For the text-containing cell, return its midpoint in (X, Y) coordinate format. 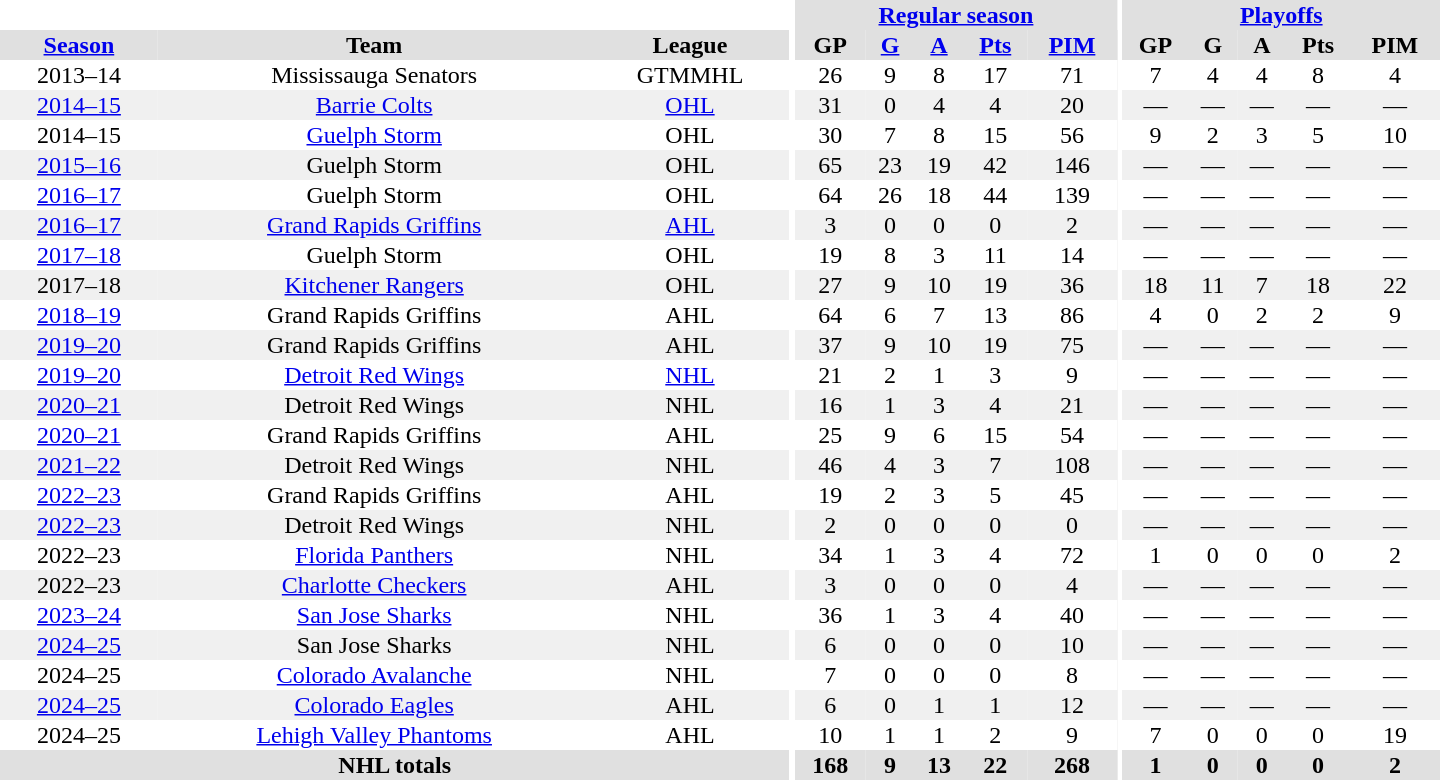
Lehigh Valley Phantoms (374, 735)
40 (1072, 615)
2021–22 (79, 465)
Kitchener Rangers (374, 285)
League (690, 45)
54 (1072, 435)
168 (830, 765)
2015–16 (79, 165)
2013–14 (79, 75)
Season (79, 45)
GTMMHL (690, 75)
Colorado Avalanche (374, 675)
2018–19 (79, 315)
27 (830, 285)
71 (1072, 75)
Team (374, 45)
56 (1072, 135)
Regular season (956, 15)
16 (830, 405)
2023–24 (79, 615)
65 (830, 165)
14 (1072, 255)
Florida Panthers (374, 555)
46 (830, 465)
31 (830, 105)
Mississauga Senators (374, 75)
44 (996, 195)
17 (996, 75)
NHL totals (394, 765)
86 (1072, 315)
45 (1072, 495)
Playoffs (1281, 15)
23 (890, 165)
25 (830, 435)
20 (1072, 105)
139 (1072, 195)
37 (830, 345)
Charlotte Checkers (374, 585)
Barrie Colts (374, 105)
Colorado Eagles (374, 705)
34 (830, 555)
268 (1072, 765)
12 (1072, 705)
42 (996, 165)
108 (1072, 465)
75 (1072, 345)
146 (1072, 165)
72 (1072, 555)
30 (830, 135)
